Find where the given text appears and provide that cell's center as [X, Y] coordinate. 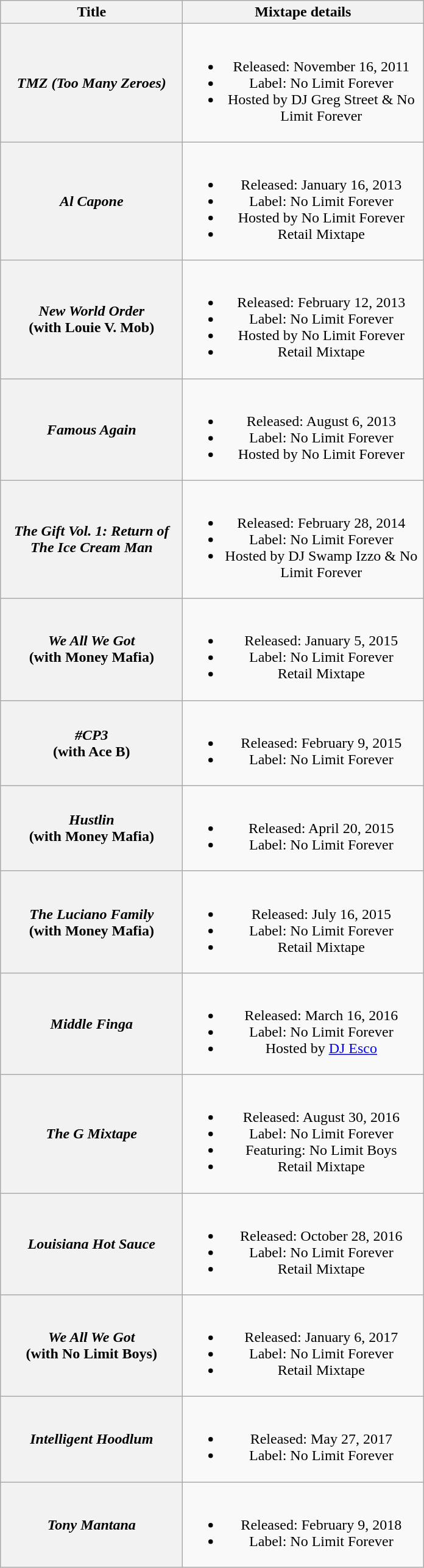
Hustlin(with Money Mafia) [91, 828]
We All We Got (with No Limit Boys) [91, 1346]
The Gift Vol. 1: Return of The Ice Cream Man [91, 539]
Released: February 9, 2015Label: No Limit Forever [303, 743]
We All We Got (with Money Mafia) [91, 650]
Released: January 16, 2013Label: No Limit ForeverHosted by No Limit ForeverRetail Mixtape [303, 201]
Tony Mantana [91, 1525]
Released: October 28, 2016Label: No Limit ForeverRetail Mixtape [303, 1244]
Released: January 6, 2017Label: No Limit ForeverRetail Mixtape [303, 1346]
Released: July 16, 2015Label: No Limit ForeverRetail Mixtape [303, 921]
Released: April 20, 2015Label: No Limit Forever [303, 828]
#CP3 (with Ace B) [91, 743]
Released: February 9, 2018Label: No Limit Forever [303, 1525]
TMZ (Too Many Zeroes) [91, 83]
Released: August 6, 2013Label: No Limit ForeverHosted by No Limit Forever [303, 429]
Mixtape details [303, 12]
Intelligent Hoodlum [91, 1439]
Released: November 16, 2011Label: No Limit ForeverHosted by DJ Greg Street & No Limit Forever [303, 83]
Middle Finga [91, 1024]
New World Order (with Louie V. Mob) [91, 319]
Released: February 28, 2014Label: No Limit ForeverHosted by DJ Swamp Izzo & No Limit Forever [303, 539]
Famous Again [91, 429]
Released: March 16, 2016Label: No Limit ForeverHosted by DJ Esco [303, 1024]
Released: August 30, 2016Label: No Limit ForeverFeaturing: No Limit BoysRetail Mixtape [303, 1133]
Al Capone [91, 201]
Released: May 27, 2017Label: No Limit Forever [303, 1439]
Title [91, 12]
Released: January 5, 2015Label: No Limit ForeverRetail Mixtape [303, 650]
The Luciano Family(with Money Mafia) [91, 921]
The G Mixtape [91, 1133]
Released: February 12, 2013Label: No Limit ForeverHosted by No Limit ForeverRetail Mixtape [303, 319]
Louisiana Hot Sauce [91, 1244]
